Scan for the cell matching the given text and deliver its (x, y) coordinate at center. 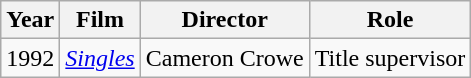
Film (100, 20)
Year (30, 20)
Singles (100, 58)
Director (224, 20)
Role (390, 20)
Cameron Crowe (224, 58)
1992 (30, 58)
Title supervisor (390, 58)
